Detect which cell encompasses the target text, then output its (X, Y) center coordinate. 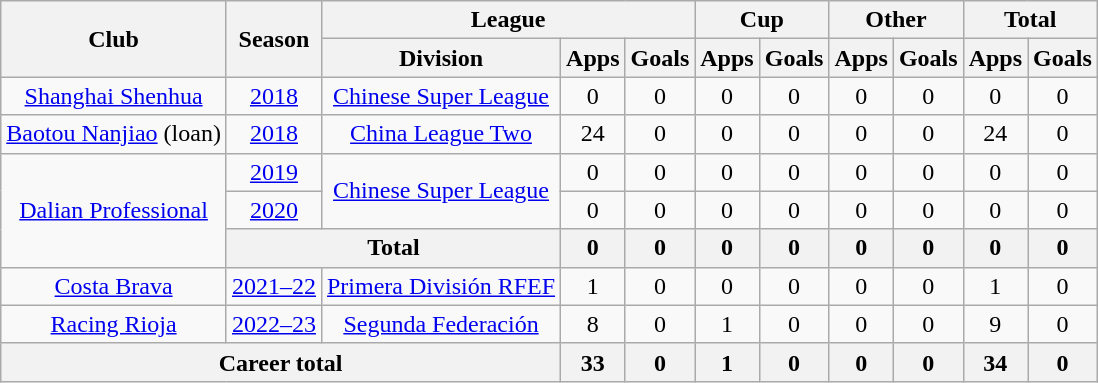
2022–23 (274, 324)
League (508, 20)
Season (274, 39)
Dalian Professional (114, 210)
China League Two (440, 134)
Segunda Federación (440, 324)
34 (995, 362)
Career total (281, 362)
Baotou Nanjiao (loan) (114, 134)
2021–22 (274, 286)
Division (440, 58)
Shanghai Shenhua (114, 96)
8 (593, 324)
Costa Brava (114, 286)
Club (114, 39)
Primera División RFEF (440, 286)
Other (896, 20)
2019 (274, 172)
9 (995, 324)
2020 (274, 210)
Cup (762, 20)
Racing Rioja (114, 324)
33 (593, 362)
